Return (X, Y) of the center of cell containing provided text 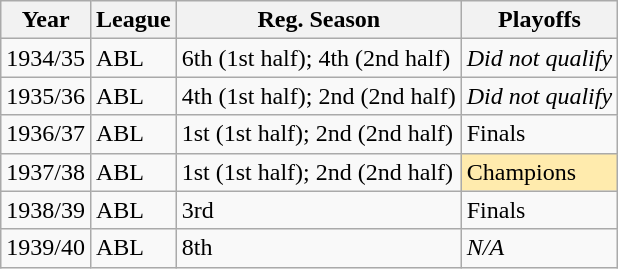
1938/39 (46, 210)
8th (318, 248)
Reg. Season (318, 20)
Playoffs (539, 20)
1939/40 (46, 248)
1935/36 (46, 96)
1934/35 (46, 58)
N/A (539, 248)
Champions (539, 172)
League (133, 20)
6th (1st half); 4th (2nd half) (318, 58)
1936/37 (46, 134)
4th (1st half); 2nd (2nd half) (318, 96)
3rd (318, 210)
1937/38 (46, 172)
Year (46, 20)
